Pinpoint the cell where the given text exists, returning its (X, Y) midpoint coordinate. 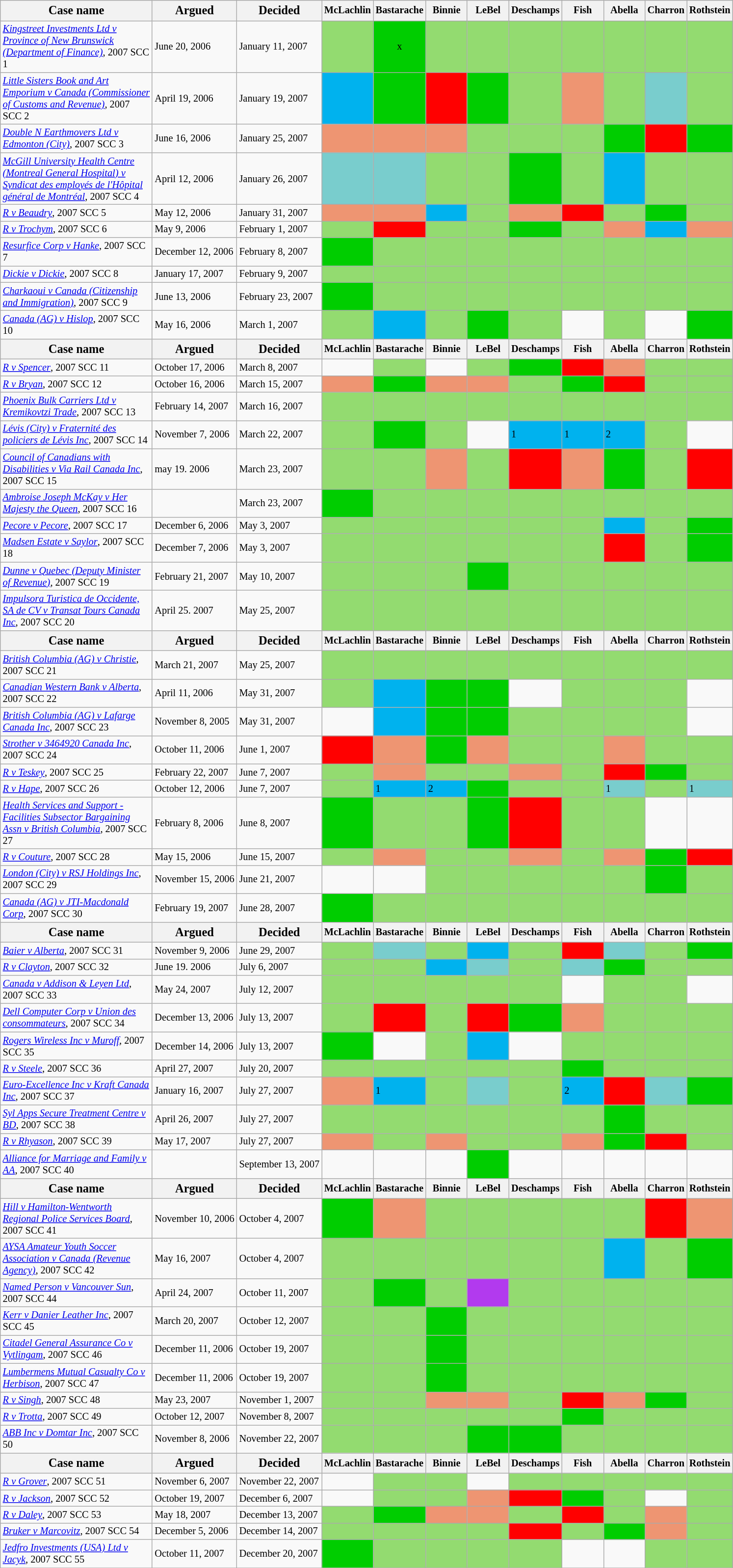
June 28, 2007 (280, 908)
March 16, 2007 (280, 406)
Canada v Addison & Leyen Ltd, 2007 SCC 33 (77, 989)
R v Teskey, 2007 SCC 25 (77, 772)
May 10, 2007 (280, 576)
June 21, 2007 (280, 879)
December 7, 2006 (194, 548)
January 25, 2007 (280, 138)
June 8, 2007 (280, 823)
November 6, 2007 (194, 1482)
March 1, 2007 (280, 324)
Dunne v Quebec (Deputy Minister of Revenue), 2007 SCC 19 (77, 576)
R v Spencer, 2007 SCC 11 (77, 367)
Kingstreet Investments Ltd v Province of New Brunswick (Department of Finance), 2007 SCC 1 (77, 47)
Charkaoui v Canada (Citizenship and Immigration), 2007 SCC 9 (77, 297)
January 26, 2007 (280, 179)
December 20, 2007 (280, 1554)
Little Sisters Book and Art Emporium v Canada (Commissioner of Customs and Revenue), 2007 SCC 2 (77, 98)
December 13, 2007 (280, 1514)
McGill University Health Centre (Montreal General Hospital) v Syndicat des employés de l'Hôpital général de Montréal, 2007 SCC 4 (77, 179)
April 27, 2007 (194, 1068)
May 9, 2006 (194, 229)
Madsen Estate v Saylor, 2007 SCC 18 (77, 548)
Syl Apps Secure Treatment Centre v BD, 2007 SCC 38 (77, 1119)
Impulsora Turistica de Occidente, SA de CV v Transat Tours Canada Inc, 2007 SCC 20 (77, 610)
July 20, 2007 (280, 1068)
AYSA Amateur Youth Soccer Association v Canada (Revenue Agency), 2007 SCC 42 (77, 1258)
Canada (AG) v Hislop, 2007 SCC 10 (77, 324)
June 29, 2007 (280, 950)
December 14, 2007 (280, 1531)
June 19. 2006 (194, 967)
May 23, 2007 (194, 1400)
September 13, 2007 (280, 1164)
February 22, 2007 (194, 772)
Jedfro Investments (USA) Ltd v Jacyk, 2007 SCC 55 (77, 1554)
Hill v Hamilton-Wentworth Regional Police Services Board, 2007 SCC 41 (77, 1218)
Health Services and Support - Facilities Subsector Bargaining Assn v British Columbia, 2007 SCC 27 (77, 823)
British Columbia (AG) v Lafarge Canada Inc, 2007 SCC 23 (77, 722)
March 22, 2007 (280, 434)
April 26, 2007 (194, 1119)
May 18, 2007 (194, 1514)
May 12, 2006 (194, 213)
may 19. 2006 (194, 469)
Double N Earthmovers Ltd v Edmonton (City), 2007 SCC 3 (77, 138)
Baier v Alberta, 2007 SCC 31 (77, 950)
R v Steele, 2007 SCC 36 (77, 1068)
Euro-Excellence Inc v Kraft Canada Inc, 2007 SCC 37 (77, 1091)
March 8, 2007 (280, 367)
R v Trotta, 2007 SCC 49 (77, 1416)
R v Couture, 2007 SCC 28 (77, 857)
May 15, 2006 (194, 857)
R v Beaudry, 2007 SCC 5 (77, 213)
December 14, 2006 (194, 1046)
May 16, 2007 (194, 1258)
November 8, 2005 (194, 722)
Named Person v Vancouver Sun, 2007 SCC 44 (77, 1293)
R v Hape, 2007 SCC 26 (77, 789)
November 8, 2007 (280, 1416)
April 19, 2006 (194, 98)
February 8, 2006 (194, 823)
R v Jackson, 2007 SCC 52 (77, 1498)
R v Clayton, 2007 SCC 32 (77, 967)
Dell Computer Corp v Union des consommateurs, 2007 SCC 34 (77, 1018)
March 20, 2007 (194, 1321)
Bruker v Marcovitz, 2007 SCC 54 (77, 1531)
December 13, 2006 (194, 1018)
December 5, 2006 (194, 1531)
July 12, 2007 (280, 989)
June 20, 2006 (194, 47)
December 6, 2006 (194, 525)
ABB Inc v Domtar Inc, 2007 SCC 50 (77, 1439)
December 6, 2007 (280, 1498)
R v Rhyason, 2007 SCC 39 (77, 1141)
November 1, 2007 (280, 1400)
Canada (AG) v JTI-Macdonald Corp, 2007 SCC 30 (77, 908)
Citadel General Assurance Co v Vytlingam, 2007 SCC 46 (77, 1349)
Council of Canadians with Disabilities v Via Rail Canada Inc, 2007 SCC 15 (77, 469)
October 17, 2006 (194, 367)
May 16, 2006 (194, 324)
Lumbermens Mutual Casualty Co v Herbison, 2007 SCC 47 (77, 1378)
British Columbia (AG) v Christie, 2007 SCC 21 (77, 665)
Strother v 3464920 Canada Inc, 2007 SCC 24 (77, 750)
January 11, 2007 (280, 47)
April 11, 2006 (194, 693)
October 11, 2006 (194, 750)
February 9, 2007 (280, 274)
Alliance for Marriage and Family v AA, 2007 SCC 40 (77, 1164)
May 17, 2007 (194, 1141)
November 9, 2006 (194, 950)
January 31, 2007 (280, 213)
London (City) v RSJ Holdings Inc, 2007 SCC 29 (77, 879)
December 12, 2006 (194, 252)
Ambroise Joseph McKay v Her Majesty the Queen, 2007 SCC 16 (77, 503)
November 10, 2006 (194, 1218)
February 14, 2007 (194, 406)
Pecore v Pecore, 2007 SCC 17 (77, 525)
R v Singh, 2007 SCC 48 (77, 1400)
November 7, 2006 (194, 434)
April 25. 2007 (194, 610)
June 13, 2006 (194, 297)
Dickie v Dickie, 2007 SCC 8 (77, 274)
Phoenix Bulk Carriers Ltd v Kremikovtzi Trade, 2007 SCC 13 (77, 406)
November 8, 2006 (194, 1439)
Resurfice Corp v Hanke, 2007 SCC 7 (77, 252)
January 16, 2007 (194, 1091)
February 19, 2007 (194, 908)
October 16, 2006 (194, 384)
Kerr v Danier Leather Inc, 2007 SCC 45 (77, 1321)
October 12, 2006 (194, 789)
R v Daley, 2007 SCC 53 (77, 1514)
February 21, 2007 (194, 576)
January 19, 2007 (280, 98)
x (399, 47)
April 24, 2007 (194, 1293)
Rogers Wireless Inc v Muroff, 2007 SCC 35 (77, 1046)
November 15, 2006 (194, 879)
February 23, 2007 (280, 297)
June 15, 2007 (280, 857)
March 15, 2007 (280, 384)
April 12, 2006 (194, 179)
July 6, 2007 (280, 967)
February 1, 2007 (280, 229)
R v Grover, 2007 SCC 51 (77, 1482)
R v Trochym, 2007 SCC 6 (77, 229)
June 1, 2007 (280, 750)
Lévis (City) v Fraternité des policiers de Lévis Inc, 2007 SCC 14 (77, 434)
May 24, 2007 (194, 989)
January 17, 2007 (194, 274)
R v Bryan, 2007 SCC 12 (77, 384)
Canadian Western Bank v Alberta, 2007 SCC 22 (77, 693)
February 8, 2007 (280, 252)
June 16, 2006 (194, 138)
March 21, 2007 (194, 665)
